Pinpoint the cell where the given text exists, returning its [x, y] midpoint coordinate. 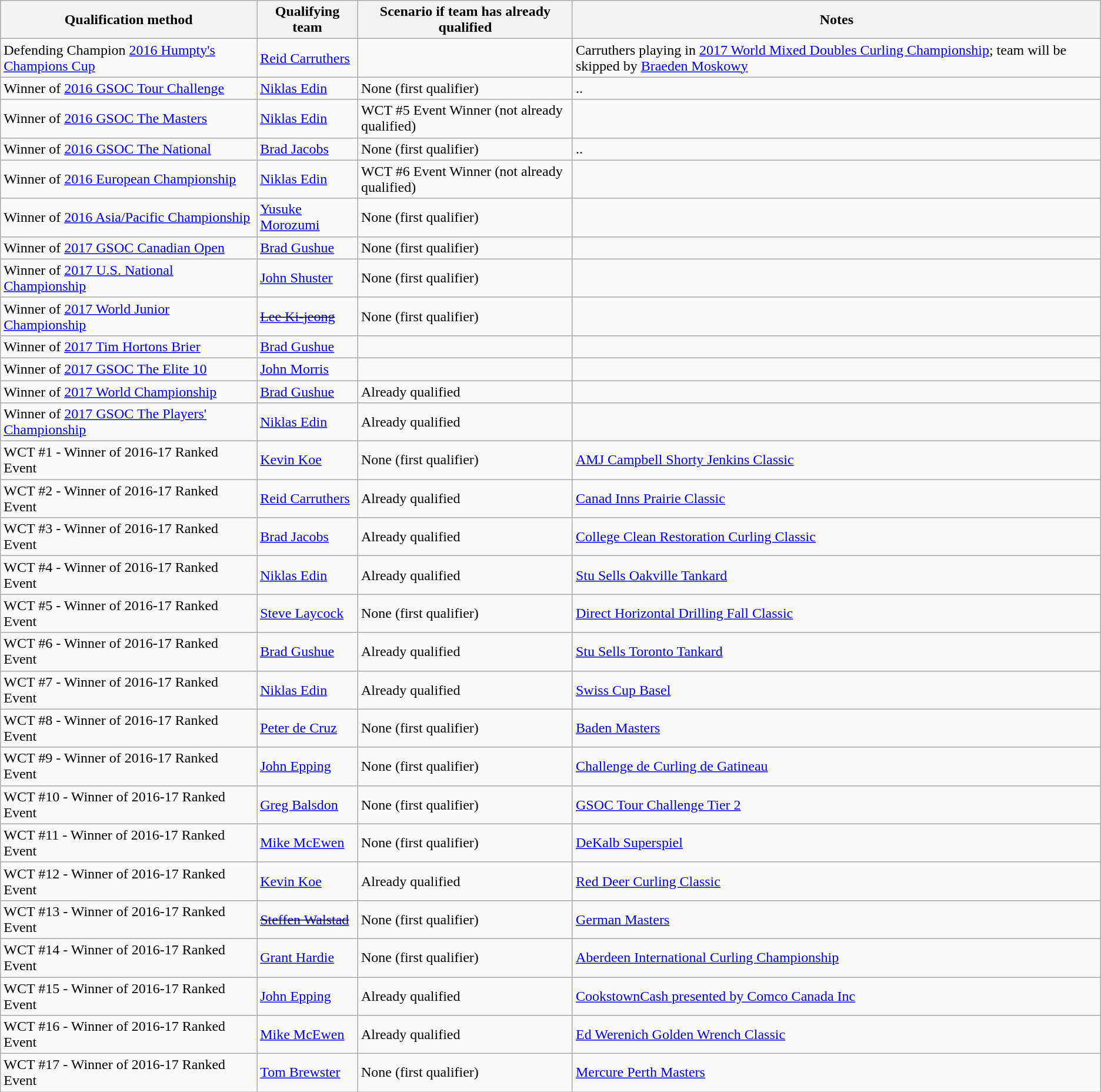
WCT #6 - Winner of 2016-17 Ranked Event [129, 652]
WCT #7 - Winner of 2016-17 Ranked Event [129, 690]
Winner of 2017 World Junior Championship [129, 317]
Winner of 2016 GSOC Tour Challenge [129, 88]
Winner of 2016 Asia/Pacific Championship [129, 218]
John Shuster [308, 278]
Tom Brewster [308, 1073]
Carruthers playing in 2017 World Mixed Doubles Curling Championship; team will be skipped by Braeden Moskowy [836, 58]
College Clean Restoration Curling Classic [836, 537]
Yusuke Morozumi [308, 218]
Stu Sells Toronto Tankard [836, 652]
WCT #13 - Winner of 2016-17 Ranked Event [129, 919]
German Masters [836, 919]
Defending Champion 2016 Humpty's Champions Cup [129, 58]
WCT #15 - Winner of 2016-17 Ranked Event [129, 996]
WCT #5 Event Winner (not already qualified) [465, 119]
AMJ Campbell Shorty Jenkins Classic [836, 460]
Scenario if team has already qualified [465, 20]
Steve Laycock [308, 613]
Direct Horizontal Drilling Fall Classic [836, 613]
WCT #3 - Winner of 2016-17 Ranked Event [129, 537]
Winner of 2017 GSOC Canadian Open [129, 248]
Greg Balsdon [308, 805]
Red Deer Curling Classic [836, 881]
Lee Ki-jeong [308, 317]
WCT #5 - Winner of 2016-17 Ranked Event [129, 613]
WCT #14 - Winner of 2016-17 Ranked Event [129, 958]
WCT #6 Event Winner (not already qualified) [465, 179]
Stu Sells Oakville Tankard [836, 575]
Winner of 2016 European Championship [129, 179]
Winner of 2016 GSOC The Masters [129, 119]
Winner of 2017 Tim Hortons Brier [129, 347]
Grant Hardie [308, 958]
WCT #9 - Winner of 2016-17 Ranked Event [129, 766]
Challenge de Curling de Gatineau [836, 766]
DeKalb Superspiel [836, 843]
Aberdeen International Curling Championship [836, 958]
Peter de Cruz [308, 728]
GSOC Tour Challenge Tier 2 [836, 805]
Notes [836, 20]
Winner of 2017 GSOC The Elite 10 [129, 369]
CookstownCash presented by Comco Canada Inc [836, 996]
WCT #8 - Winner of 2016-17 Ranked Event [129, 728]
WCT #11 - Winner of 2016-17 Ranked Event [129, 843]
Qualification method [129, 20]
Steffen Walstad [308, 919]
Winner of 2017 U.S. National Championship [129, 278]
Canad Inns Prairie Classic [836, 499]
Baden Masters [836, 728]
Mercure Perth Masters [836, 1073]
Winner of 2016 GSOC The National [129, 149]
Swiss Cup Basel [836, 690]
Winner of 2017 GSOC The Players' Championship [129, 422]
WCT #4 - Winner of 2016-17 Ranked Event [129, 575]
WCT #17 - Winner of 2016-17 Ranked Event [129, 1073]
Ed Werenich Golden Wrench Classic [836, 1034]
John Morris [308, 369]
WCT #2 - Winner of 2016-17 Ranked Event [129, 499]
Qualifying team [308, 20]
WCT #1 - Winner of 2016-17 Ranked Event [129, 460]
WCT #12 - Winner of 2016-17 Ranked Event [129, 881]
WCT #16 - Winner of 2016-17 Ranked Event [129, 1034]
Winner of 2017 World Championship [129, 391]
WCT #10 - Winner of 2016-17 Ranked Event [129, 805]
